Output the [x, y] coordinate of the center of the cell containing the given text.  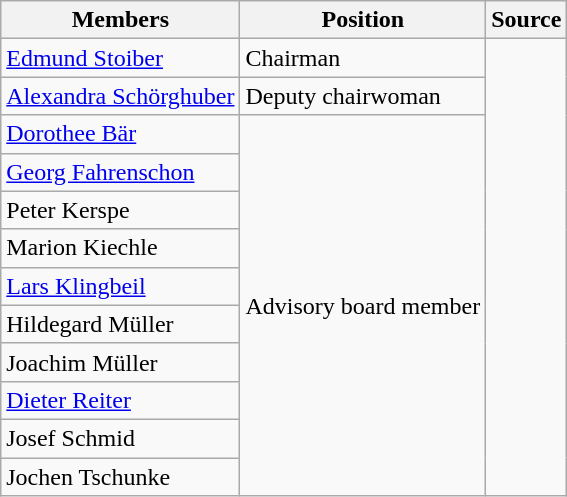
Peter Kerspe [120, 210]
Position [363, 20]
Marion Kiechle [120, 248]
Dieter Reiter [120, 400]
Source [526, 20]
Dorothee Bär [120, 134]
Josef Schmid [120, 438]
Hildegard Müller [120, 324]
Joachim Müller [120, 362]
Members [120, 20]
Georg Fahrenschon [120, 172]
Chairman [363, 58]
Advisory board member [363, 306]
Edmund Stoiber [120, 58]
Deputy chairwoman [363, 96]
Jochen Tschunke [120, 477]
Alexandra Schörghuber [120, 96]
Lars Klingbeil [120, 286]
